Detect which cell encompasses the target text, then output its (X, Y) center coordinate. 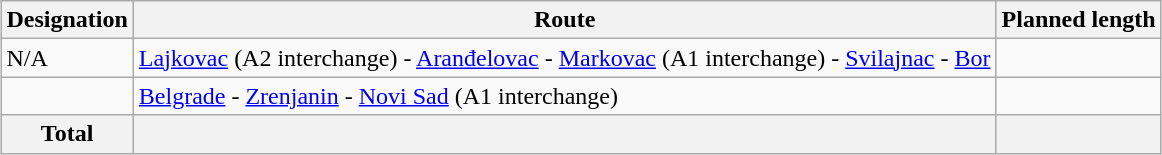
Lajkovac (A2 interchange) - Aranđelovac - Markovac (A1 interchange) - Svilajnac - Bor (564, 58)
Belgrade - Zrenjanin - Novi Sad (A1 interchange) (564, 96)
N/A (67, 58)
Total (67, 134)
Designation (67, 20)
Route (564, 20)
Planned length (1078, 20)
